Search for the cell housing the specified text and yield its [X, Y] center coordinate. 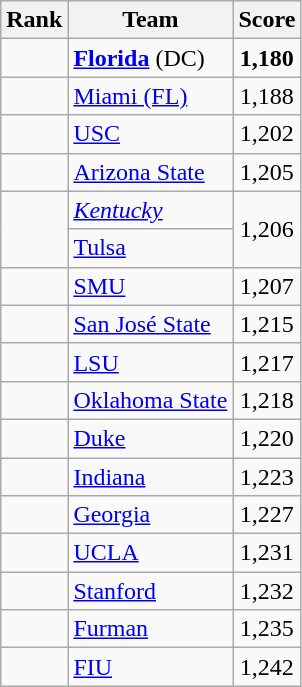
1,215 [267, 324]
1,231 [267, 553]
Stanford [150, 591]
Florida (DC) [150, 58]
1,202 [267, 134]
Oklahoma State [150, 400]
Furman [150, 629]
LSU [150, 362]
1,223 [267, 477]
1,217 [267, 362]
Rank [34, 20]
San José State [150, 324]
1,188 [267, 96]
1,242 [267, 667]
Miami (FL) [150, 96]
USC [150, 134]
FIU [150, 667]
Tulsa [150, 248]
Georgia [150, 515]
Duke [150, 438]
1,232 [267, 591]
Arizona State [150, 172]
1,227 [267, 515]
1,207 [267, 286]
Indiana [150, 477]
1,205 [267, 172]
SMU [150, 286]
1,220 [267, 438]
1,206 [267, 229]
UCLA [150, 553]
1,180 [267, 58]
Kentucky [150, 210]
Team [150, 20]
1,235 [267, 629]
Score [267, 20]
1,218 [267, 400]
